Identify which cell holds the provided text, then report its [X, Y] central coordinate. 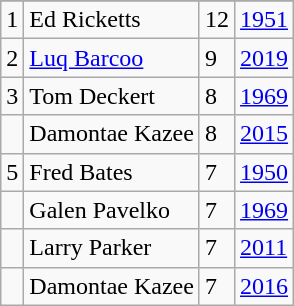
Galen Pavelko [112, 210]
12 [216, 20]
2015 [264, 134]
9 [216, 58]
Luq Barcoo [112, 58]
Fred Bates [112, 172]
Ed Ricketts [112, 20]
1950 [264, 172]
Larry Parker [112, 248]
2 [12, 58]
3 [12, 96]
5 [12, 172]
1951 [264, 20]
2016 [264, 286]
Tom Deckert [112, 96]
2019 [264, 58]
2011 [264, 248]
1 [12, 20]
